Locate the cell with the specified text and output its [x, y] center coordinate. 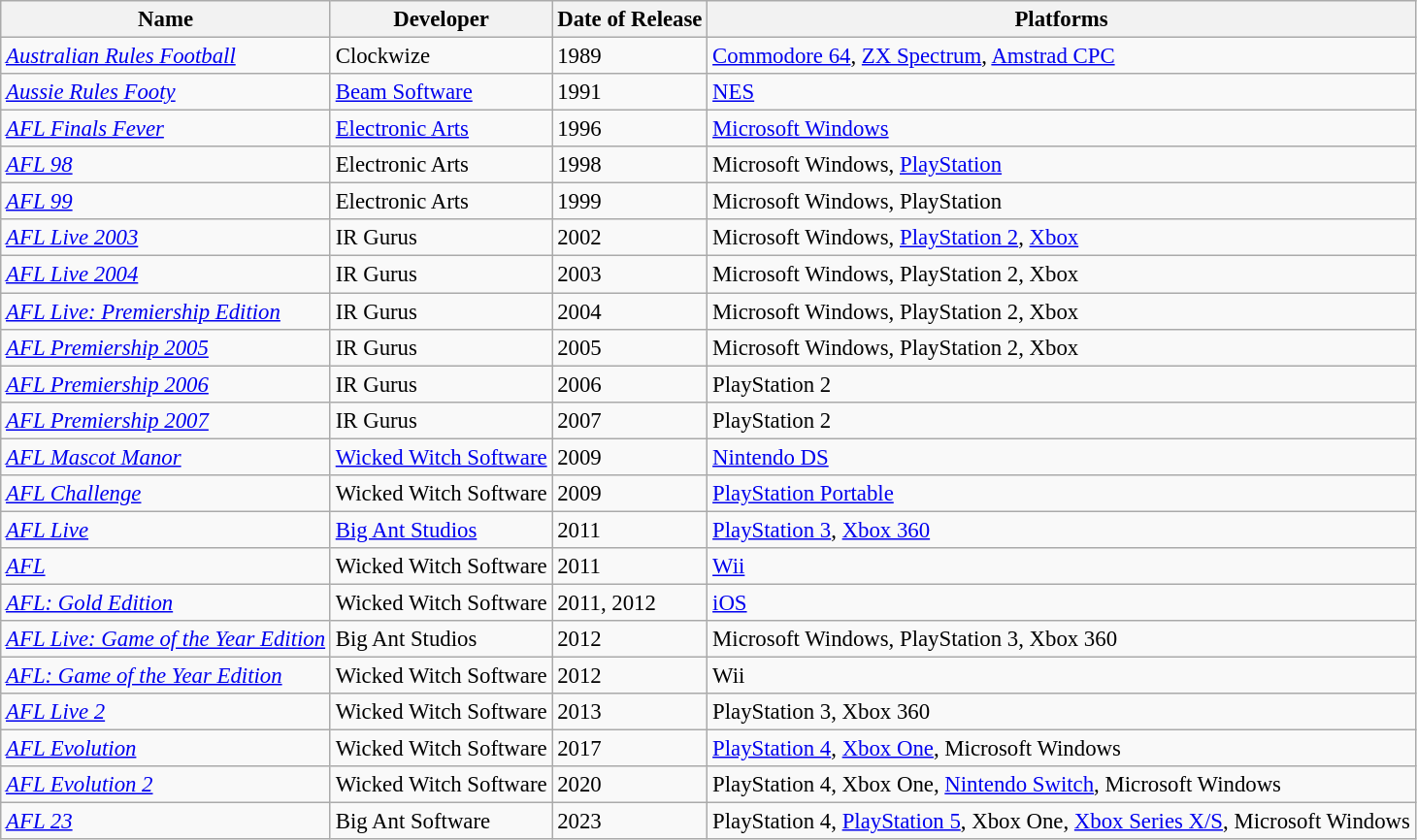
2006 [630, 384]
AFL [166, 566]
Commodore 64, ZX Spectrum, Amstrad CPC [1062, 56]
AFL 98 [166, 165]
2003 [630, 275]
AFL Premiership 2005 [166, 347]
AFL Challenge [166, 494]
Developer [441, 19]
NES [1062, 92]
AFL Live: Premiership Edition [166, 311]
AFL Live [166, 530]
PlayStation 4, PlayStation 5, Xbox One, Xbox Series X/S, Microsoft Windows [1062, 822]
2002 [630, 238]
2007 [630, 420]
2023 [630, 822]
AFL Finals Fever [166, 129]
Microsoft Windows, PlayStation 3, Xbox 360 [1062, 639]
Beam Software [441, 92]
AFL Live 2003 [166, 238]
AFL Premiership 2007 [166, 420]
Clockwize [441, 56]
AFL Premiership 2006 [166, 384]
iOS [1062, 602]
Australian Rules Football [166, 56]
1989 [630, 56]
1999 [630, 202]
2017 [630, 749]
2004 [630, 311]
AFL 99 [166, 202]
AFL Live 2 [166, 712]
AFL: Gold Edition [166, 602]
1991 [630, 92]
PlayStation Portable [1062, 494]
Name [166, 19]
2020 [630, 785]
AFL Evolution [166, 749]
1998 [630, 165]
Platforms [1062, 19]
Nintendo DS [1062, 457]
AFL Live: Game of the Year Edition [166, 639]
Aussie Rules Footy [166, 92]
2011, 2012 [630, 602]
AFL: Game of the Year Edition [166, 676]
AFL Evolution 2 [166, 785]
PlayStation 4, Xbox One, Nintendo Switch, Microsoft Windows [1062, 785]
AFL 23 [166, 822]
Microsoft Windows [1062, 129]
2005 [630, 347]
1996 [630, 129]
PlayStation 4, Xbox One, Microsoft Windows [1062, 749]
Big Ant Software [441, 822]
2013 [630, 712]
AFL Live 2004 [166, 275]
AFL Mascot Manor [166, 457]
Date of Release [630, 19]
